Pinpoint the cell where the given text exists, returning its (X, Y) midpoint coordinate. 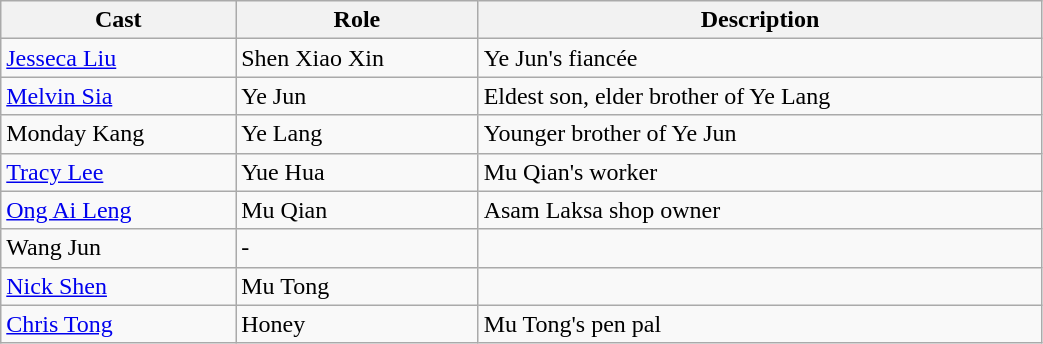
Younger brother of Ye Jun (760, 134)
Melvin Sia (118, 96)
Nick Shen (118, 286)
Chris Tong (118, 324)
Mu Tong's pen pal (760, 324)
Mu Qian (357, 210)
Ye Jun's fiancée (760, 58)
Monday Kang (118, 134)
Mu Qian's worker (760, 172)
Eldest son, elder brother of Ye Lang (760, 96)
Mu Tong (357, 286)
Ong Ai Leng (118, 210)
Wang Jun (118, 248)
Ye Jun (357, 96)
Description (760, 20)
Honey (357, 324)
Asam Laksa shop owner (760, 210)
- (357, 248)
Role (357, 20)
Ye Lang (357, 134)
Jesseca Liu (118, 58)
Tracy Lee (118, 172)
Yue Hua (357, 172)
Cast (118, 20)
Shen Xiao Xin (357, 58)
